Output the [x, y] coordinate of the center of the cell containing the given text.  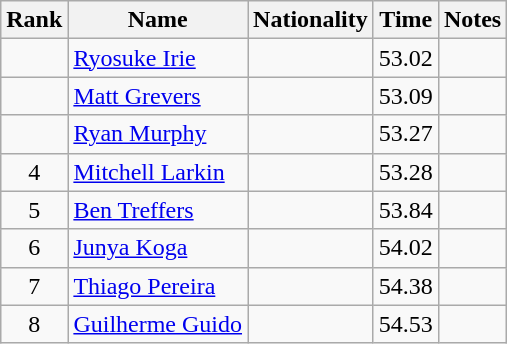
Ben Treffers [158, 210]
Time [406, 20]
53.27 [406, 134]
54.53 [406, 324]
Name [158, 20]
4 [34, 172]
Mitchell Larkin [158, 172]
Ryan Murphy [158, 134]
Ryosuke Irie [158, 58]
Thiago Pereira [158, 286]
53.84 [406, 210]
Rank [34, 20]
5 [34, 210]
53.28 [406, 172]
6 [34, 248]
54.38 [406, 286]
Junya Koga [158, 248]
Guilherme Guido [158, 324]
7 [34, 286]
53.09 [406, 96]
Notes [472, 20]
53.02 [406, 58]
8 [34, 324]
54.02 [406, 248]
Matt Grevers [158, 96]
Nationality [311, 20]
